Provide the (X, Y) coordinate of the cell's center where the given text is located.  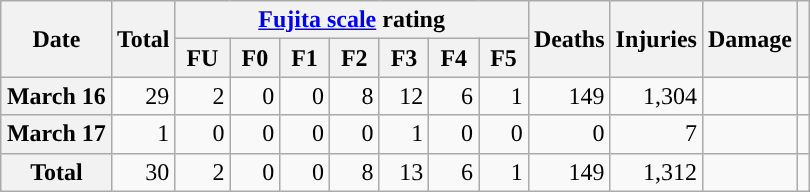
F4 (454, 58)
Injuries (656, 39)
29 (143, 96)
13 (404, 172)
1,312 (656, 172)
March 16 (56, 96)
F1 (305, 58)
F5 (504, 58)
FU (202, 58)
Date (56, 39)
Damage (750, 39)
1,304 (656, 96)
30 (143, 172)
March 17 (56, 134)
Fujita scale rating (352, 20)
7 (656, 134)
F3 (404, 58)
F2 (354, 58)
F0 (255, 58)
Deaths (569, 39)
12 (404, 96)
